Scan for the cell matching the given text and deliver its [X, Y] coordinate at center. 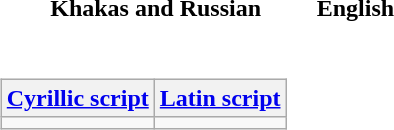
Latin script [220, 98]
Cyrillic script [78, 98]
